For the text-containing cell, return its midpoint in [x, y] coordinate format. 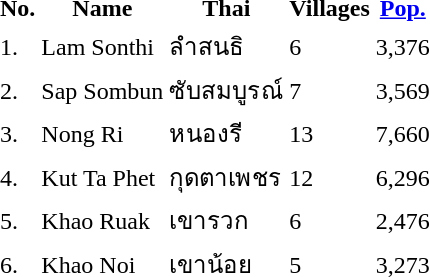
ลำสนธิ [226, 46]
Nong Ri [102, 134]
7 [330, 90]
12 [330, 177]
13 [330, 134]
ซับสมบูรณ์ [226, 90]
Khao Ruak [102, 220]
Sap Sombun [102, 90]
Lam Sonthi [102, 46]
เขารวก [226, 220]
หนองรี [226, 134]
Kut Ta Phet [102, 177]
กุดตาเพชร [226, 177]
